Provide the [X, Y] coordinate of the cell's center where the given text is located.  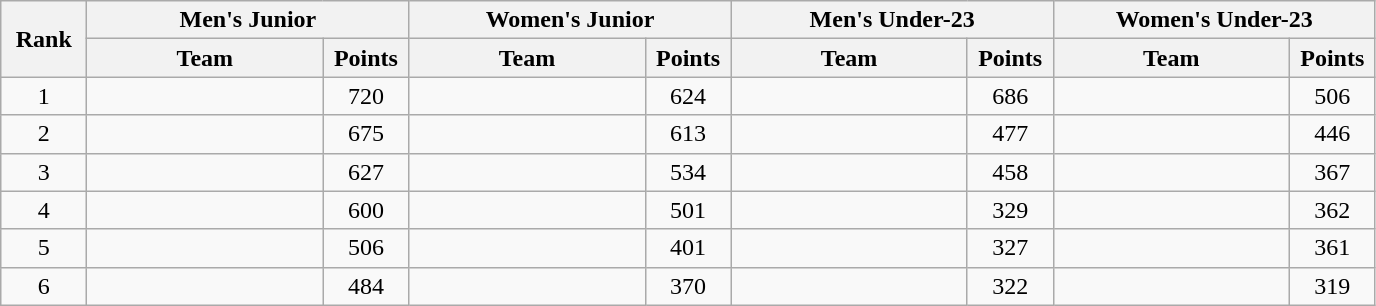
686 [1010, 96]
477 [1010, 134]
501 [688, 210]
Men's Under-23 [892, 20]
624 [688, 96]
4 [44, 210]
401 [688, 248]
Women's Junior [570, 20]
5 [44, 248]
1 [44, 96]
370 [688, 286]
458 [1010, 172]
367 [1332, 172]
361 [1332, 248]
362 [1332, 210]
319 [1332, 286]
329 [1010, 210]
484 [366, 286]
675 [366, 134]
613 [688, 134]
600 [366, 210]
534 [688, 172]
446 [1332, 134]
720 [366, 96]
627 [366, 172]
327 [1010, 248]
Men's Junior [248, 20]
2 [44, 134]
322 [1010, 286]
3 [44, 172]
Rank [44, 39]
6 [44, 286]
Women's Under-23 [1214, 20]
